Capture the cell that displays the provided text and extract its [x, y] central coordinate. 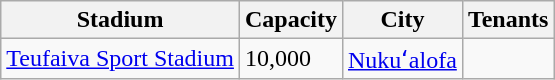
Nukuʻalofa [402, 59]
Tenants [508, 20]
10,000 [290, 59]
Teufaiva Sport Stadium [120, 59]
Stadium [120, 20]
City [402, 20]
Capacity [290, 20]
